Scan for the cell matching the given text and deliver its (x, y) coordinate at center. 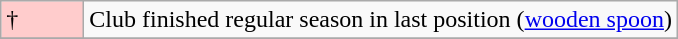
Club finished regular season in last position (wooden spoon) (381, 20)
† (42, 20)
